Locate the cell with the specified text and output its (X, Y) center coordinate. 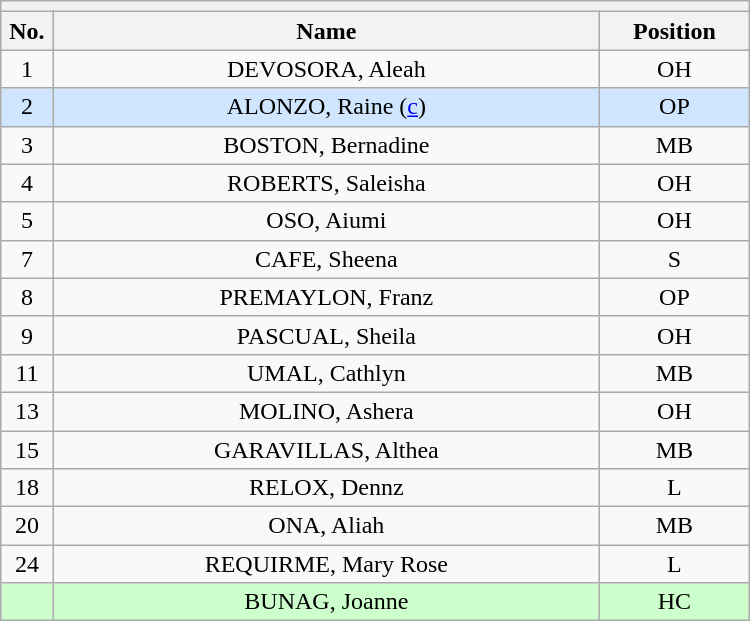
2 (27, 107)
UMAL, Cathlyn (326, 373)
PREMAYLON, Franz (326, 297)
OSO, Aiumi (326, 221)
11 (27, 373)
RELOX, Dennz (326, 488)
8 (27, 297)
13 (27, 411)
MOLINO, Ashera (326, 411)
BOSTON, Bernadine (326, 145)
GARAVILLAS, Althea (326, 449)
No. (27, 31)
20 (27, 526)
24 (27, 564)
CAFE, Sheena (326, 259)
9 (27, 335)
5 (27, 221)
Name (326, 31)
7 (27, 259)
3 (27, 145)
Position (675, 31)
REQUIRME, Mary Rose (326, 564)
4 (27, 183)
15 (27, 449)
18 (27, 488)
1 (27, 69)
PASCUAL, Sheila (326, 335)
DEVOSORA, Aleah (326, 69)
ROBERTS, Saleisha (326, 183)
ALONZO, Raine (c) (326, 107)
ONA, Aliah (326, 526)
HC (675, 602)
S (675, 259)
BUNAG, Joanne (326, 602)
